Detect which cell encompasses the target text, then output its (X, Y) center coordinate. 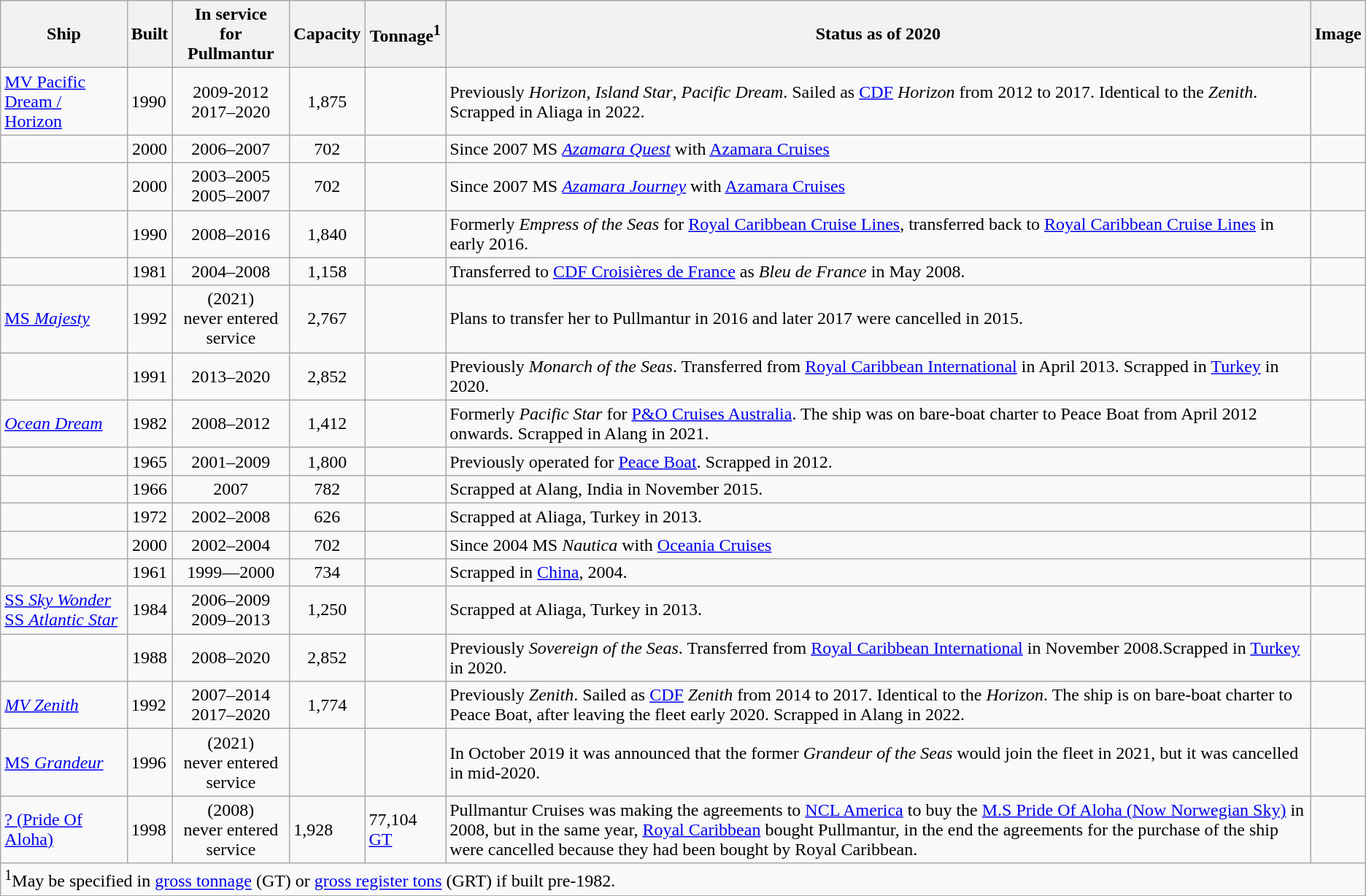
1998 (150, 830)
Since 2007 MS Azamara Journey with Azamara Cruises (879, 187)
Previously Monarch of the Seas. Transferred from Royal Caribbean International in April 2013. Scrapped in Turkey in 2020. (879, 376)
734 (327, 573)
1982 (150, 423)
2008–2020 (231, 658)
Since 2007 MS Azamara Quest with Azamara Cruises (879, 149)
1,928 (327, 830)
MS Grandeur (64, 762)
626 (327, 517)
Ship (64, 34)
(2008)never entered service (231, 830)
Scrapped at Alang, India in November 2015. (879, 489)
Previously Horizon, Island Star, Pacific Dream. Sailed as CDF Horizon from 2012 to 2017. Identical to the Zenith. Scrapped in Aliaga in 2022. (879, 101)
1999—2000 (231, 573)
1,875 (327, 101)
2006–20092009–2013 (231, 610)
1981 (150, 271)
Scrapped in China, 2004. (879, 573)
782 (327, 489)
2007–20142017–2020 (231, 705)
Status as of 2020 (879, 34)
MV Zenith (64, 705)
1,800 (327, 461)
In servicefor Pullmantur (231, 34)
Capacity (327, 34)
Transferred to CDF Croisières de France as Bleu de France in May 2008. (879, 271)
1966 (150, 489)
1984 (150, 610)
Formerly Pacific Star for P&O Cruises Australia. The ship was on bare-boat charter to Peace Boat from April 2012 onwards. Scrapped in Alang in 2021. (879, 423)
1965 (150, 461)
2013–2020 (231, 376)
Since 2004 MS Nautica with Oceania Cruises (879, 545)
2006–2007 (231, 149)
2002–2004 (231, 545)
2008–2016 (231, 233)
77,104 GT (406, 830)
1996 (150, 762)
1988 (150, 658)
In October 2019 it was announced that the former Grandeur of the Seas would join the fleet in 2021, but it was cancelled in mid-2020. (879, 762)
Formerly Empress of the Seas for Royal Caribbean Cruise Lines, transferred back to Royal Caribbean Cruise Lines in early 2016. (879, 233)
2003–20052005–2007 (231, 187)
1,250 (327, 610)
2002–2008 (231, 517)
Tonnage1 (406, 34)
2007 (231, 489)
1,840 (327, 233)
1,774 (327, 705)
2004–2008 (231, 271)
1991 (150, 376)
1,158 (327, 271)
MS Majesty (64, 319)
MV Pacific Dream / Horizon (64, 101)
SS Sky WonderSS Atlantic Star (64, 610)
1,412 (327, 423)
2008–2012 (231, 423)
2,767 (327, 319)
Ocean Dream (64, 423)
? (Pride Of Aloha) (64, 830)
2009-20122017–2020 (231, 101)
Previously operated for Peace Boat. Scrapped in 2012. (879, 461)
Image (1338, 34)
1May be specified in gross tonnage (GT) or gross register tons (GRT) if built pre-1982. (683, 880)
Plans to transfer her to Pullmantur in 2016 and later 2017 were cancelled in 2015. (879, 319)
Previously Sovereign of the Seas. Transferred from Royal Caribbean International in November 2008.Scrapped in Turkey in 2020. (879, 658)
2001–2009 (231, 461)
Built (150, 34)
1972 (150, 517)
1961 (150, 573)
